Return (x, y) of the center of cell containing provided text 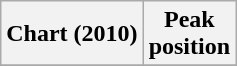
Peakposition (189, 34)
Chart (2010) (72, 34)
